For the text-containing cell, return its midpoint in [X, Y] coordinate format. 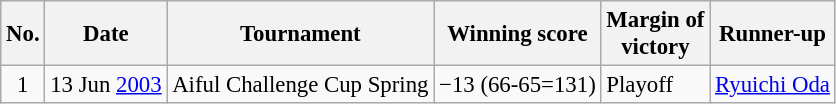
Runner-up [772, 34]
Aiful Challenge Cup Spring [300, 85]
−13 (66-65=131) [518, 85]
Date [106, 34]
No. [23, 34]
13 Jun 2003 [106, 85]
Ryuichi Oda [772, 85]
Winning score [518, 34]
Playoff [656, 85]
1 [23, 85]
Margin ofvictory [656, 34]
Tournament [300, 34]
